Find where the given text appears and provide that cell's center as (X, Y) coordinate. 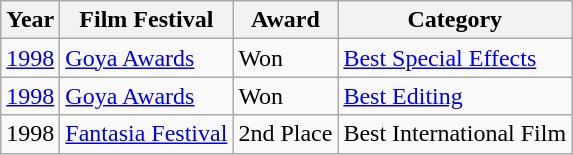
Best Editing (455, 96)
Category (455, 20)
Best International Film (455, 134)
Year (30, 20)
Best Special Effects (455, 58)
Fantasia Festival (146, 134)
Award (286, 20)
Film Festival (146, 20)
2nd Place (286, 134)
